Detect which cell encompasses the target text, then output its [x, y] center coordinate. 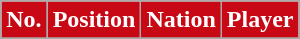
Player [260, 20]
Position [94, 20]
No. [24, 20]
Nation [181, 20]
